Capture the cell that displays the provided text and extract its (x, y) central coordinate. 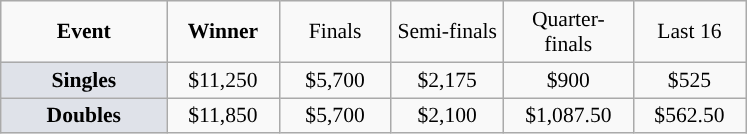
Event (84, 32)
$900 (568, 80)
$2,100 (447, 116)
Finals (335, 32)
$562.50 (689, 116)
$2,175 (447, 80)
Quarter-finals (568, 32)
Doubles (84, 116)
Last 16 (689, 32)
$11,850 (223, 116)
Singles (84, 80)
$525 (689, 80)
$11,250 (223, 80)
Semi-finals (447, 32)
$1,087.50 (568, 116)
Winner (223, 32)
